Extract the [x, y] coordinate from the center of the cell holding the provided text.  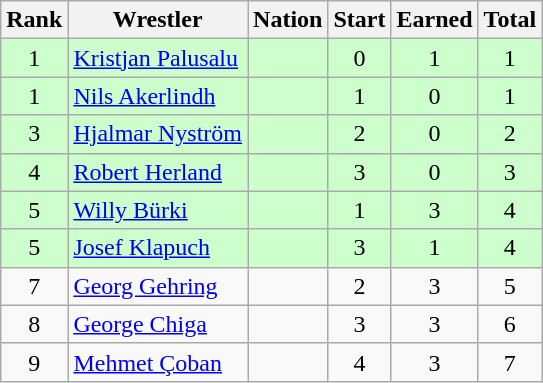
Georg Gehring [158, 286]
9 [34, 362]
Earned [434, 20]
Robert Herland [158, 172]
6 [510, 324]
Nils Akerlindh [158, 96]
Nation [288, 20]
Willy Bürki [158, 210]
Mehmet Çoban [158, 362]
George Chiga [158, 324]
Start [360, 20]
Wrestler [158, 20]
Rank [34, 20]
Hjalmar Nyström [158, 134]
8 [34, 324]
Total [510, 20]
Josef Klapuch [158, 248]
Kristjan Palusalu [158, 58]
